For the text-containing cell, return its midpoint in [X, Y] coordinate format. 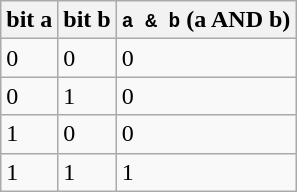
a & b (a AND b) [206, 20]
bit a [30, 20]
bit b [87, 20]
